Search for the cell housing the specified text and yield its [X, Y] center coordinate. 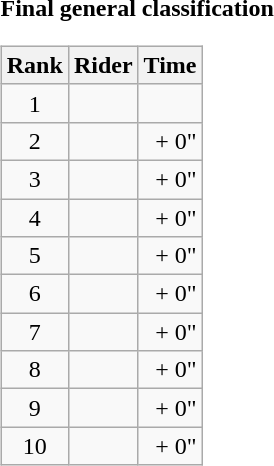
Time [170, 65]
5 [34, 256]
7 [34, 332]
Rider [103, 65]
6 [34, 294]
1 [34, 103]
4 [34, 217]
3 [34, 179]
8 [34, 370]
2 [34, 141]
Rank [34, 65]
9 [34, 408]
10 [34, 446]
